Return the [x, y] coordinate for the center point of the cell that contains the specified text.  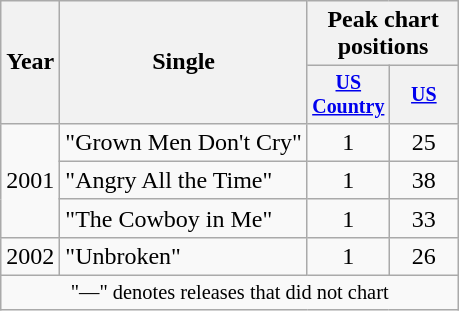
Single [184, 62]
"Angry All the Time" [184, 180]
US [424, 94]
Year [30, 62]
"The Cowboy in Me" [184, 218]
"—" denotes releases that did not chart [230, 293]
38 [424, 180]
US Country [348, 94]
2002 [30, 256]
"Grown Men Don't Cry" [184, 142]
33 [424, 218]
26 [424, 256]
Peak chart positions [382, 34]
25 [424, 142]
2001 [30, 180]
"Unbroken" [184, 256]
